Return (X, Y) of the center of cell containing provided text 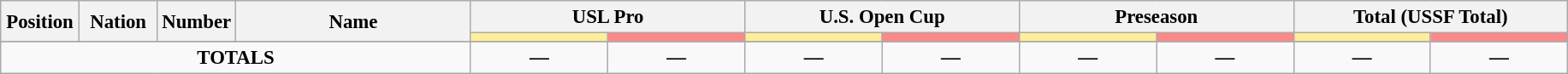
USL Pro (607, 17)
TOTALS (236, 58)
Total (USSF Total) (1430, 17)
Preseason (1157, 17)
U.S. Open Cup (883, 17)
Nation (118, 21)
Name (354, 21)
Position (40, 21)
Number (197, 21)
